From the cell containing the given text, extract its center point as [x, y] coordinate. 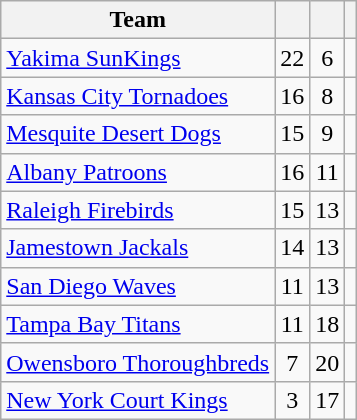
3 [292, 400]
9 [328, 134]
8 [328, 96]
17 [328, 400]
Raleigh Firebirds [138, 210]
New York Court Kings [138, 400]
20 [328, 362]
Mesquite Desert Dogs [138, 134]
18 [328, 324]
Yakima SunKings [138, 58]
San Diego Waves [138, 286]
Albany Patroons [138, 172]
7 [292, 362]
22 [292, 58]
Jamestown Jackals [138, 248]
Team [138, 20]
6 [328, 58]
Tampa Bay Titans [138, 324]
14 [292, 248]
Kansas City Tornadoes [138, 96]
Owensboro Thoroughbreds [138, 362]
